Identify which cell holds the provided text, then report its (X, Y) central coordinate. 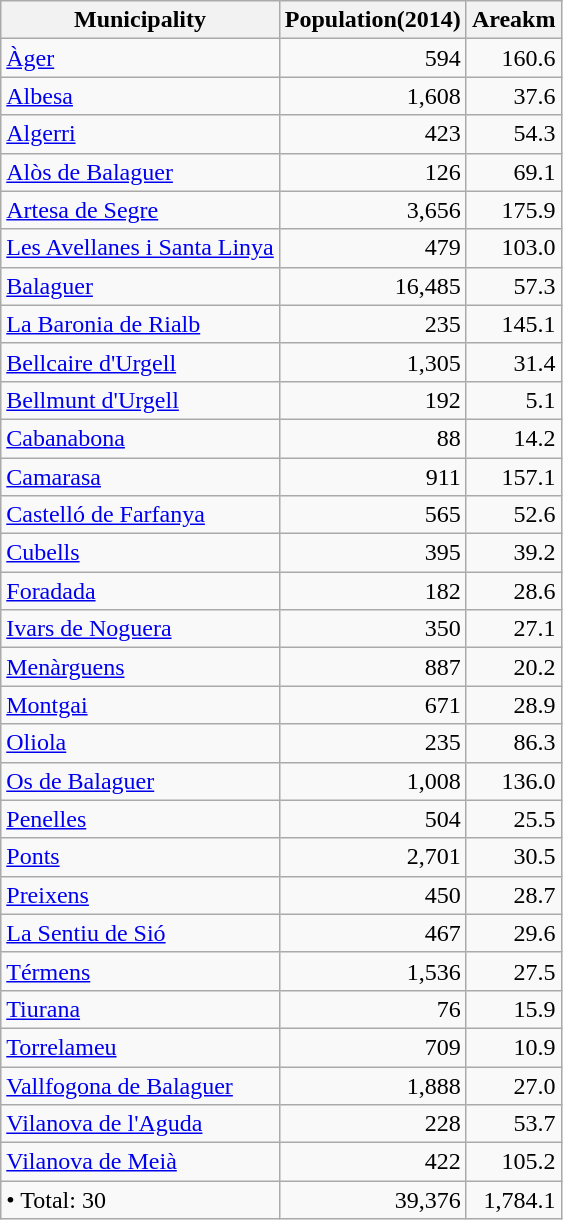
La Sentiu de Sió (140, 933)
157.1 (514, 477)
192 (372, 400)
504 (372, 819)
27.1 (514, 629)
450 (372, 895)
911 (372, 477)
Penelles (140, 819)
Vilanova de l'Aguda (140, 1124)
103.0 (514, 248)
27.5 (514, 971)
28.7 (514, 895)
1,608 (372, 96)
20.2 (514, 667)
1,536 (372, 971)
467 (372, 933)
30.5 (514, 857)
Tiurana (140, 1009)
Ivars de Noguera (140, 629)
Bellmunt d'Urgell (140, 400)
422 (372, 1162)
39,376 (372, 1200)
37.6 (514, 96)
27.0 (514, 1085)
Areakm (514, 20)
25.5 (514, 819)
1,008 (372, 781)
10.9 (514, 1047)
Camarasa (140, 477)
Artesa de Segre (140, 210)
39.2 (514, 553)
54.3 (514, 134)
Torrelameu (140, 1047)
594 (372, 58)
29.6 (514, 933)
69.1 (514, 172)
1,305 (372, 362)
28.9 (514, 705)
Les Avellanes i Santa Linya (140, 248)
Vallfogona de Balaguer (140, 1085)
Alòs de Balaguer (140, 172)
228 (372, 1124)
3,656 (372, 210)
175.9 (514, 210)
565 (372, 515)
Os de Balaguer (140, 781)
Preixens (140, 895)
126 (372, 172)
53.7 (514, 1124)
Algerri (140, 134)
145.1 (514, 324)
182 (372, 591)
Foradada (140, 591)
57.3 (514, 286)
Vilanova de Meià (140, 1162)
14.2 (514, 438)
423 (372, 134)
Ponts (140, 857)
887 (372, 667)
350 (372, 629)
105.2 (514, 1162)
Àger (140, 58)
Albesa (140, 96)
• Total: 30 (140, 1200)
31.4 (514, 362)
Montgai (140, 705)
15.9 (514, 1009)
Cubells (140, 553)
671 (372, 705)
16,485 (372, 286)
395 (372, 553)
5.1 (514, 400)
Municipality (140, 20)
2,701 (372, 857)
479 (372, 248)
28.6 (514, 591)
1,784.1 (514, 1200)
Balaguer (140, 286)
La Baronia de Rialb (140, 324)
52.6 (514, 515)
Térmens (140, 971)
Oliola (140, 743)
86.3 (514, 743)
Bellcaire d'Urgell (140, 362)
76 (372, 1009)
1,888 (372, 1085)
709 (372, 1047)
136.0 (514, 781)
Cabanabona (140, 438)
Castelló de Farfanya (140, 515)
Menàrguens (140, 667)
160.6 (514, 58)
Population(2014) (372, 20)
88 (372, 438)
